Capture the cell that displays the provided text and extract its (X, Y) central coordinate. 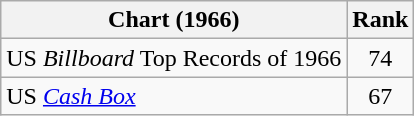
US Cash Box (174, 96)
Rank (380, 20)
Chart (1966) (174, 20)
74 (380, 58)
US Billboard Top Records of 1966 (174, 58)
67 (380, 96)
